Output the [X, Y] coordinate of the center of the cell containing the given text.  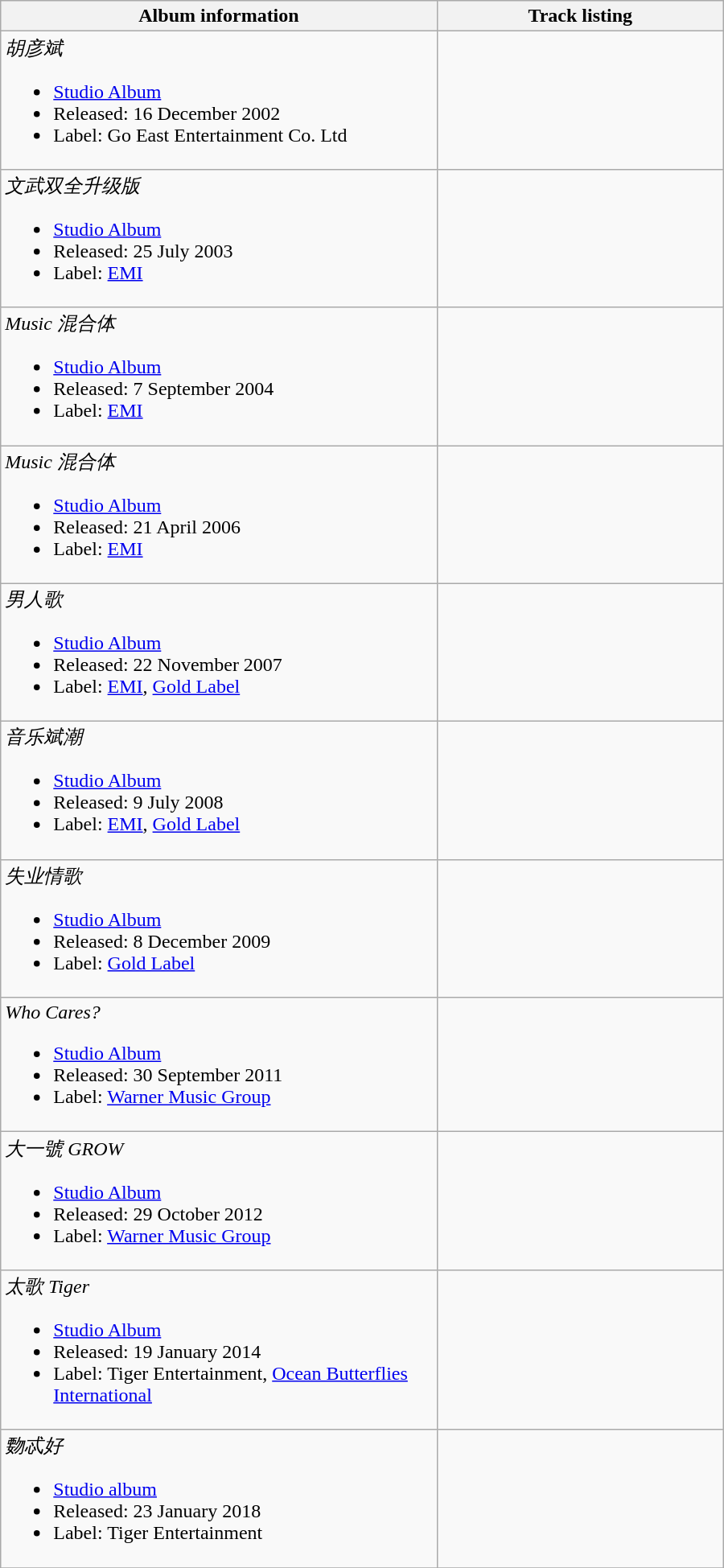
Track listing [580, 16]
男人歌Studio AlbumReleased: 22 November 2007Label: EMI, Gold Label [219, 652]
Album information [219, 16]
太歌 TigerStudio AlbumReleased: 19 January 2014Label: Tiger Entertainment, Ocean Butterflies International [219, 1350]
Who Cares?Studio AlbumReleased: 30 September 2011Label: Warner Music Group [219, 1065]
失业情歌Studio AlbumReleased: 8 December 2009Label: Gold Label [219, 928]
胡彦斌Studio AlbumReleased: 16 December 2002Label: Go East Entertainment Co. Ltd [219, 101]
大一號 GROWStudio AlbumReleased: 29 October 2012Label: Warner Music Group [219, 1201]
Music 混合体Studio AlbumReleased: 21 April 2006Label: EMI [219, 515]
文武双全升级版Studio AlbumReleased: 25 July 2003Label: EMI [219, 238]
Music 混合体Studio AlbumReleased: 7 September 2004Label: EMI [219, 377]
音乐斌潮Studio AlbumReleased: 9 July 2008Label: EMI, Gold Label [219, 791]
覅忒好Studio albumReleased: 23 January 2018Label: Tiger Entertainment [219, 1499]
